Scan for the cell matching the given text and deliver its (x, y) coordinate at center. 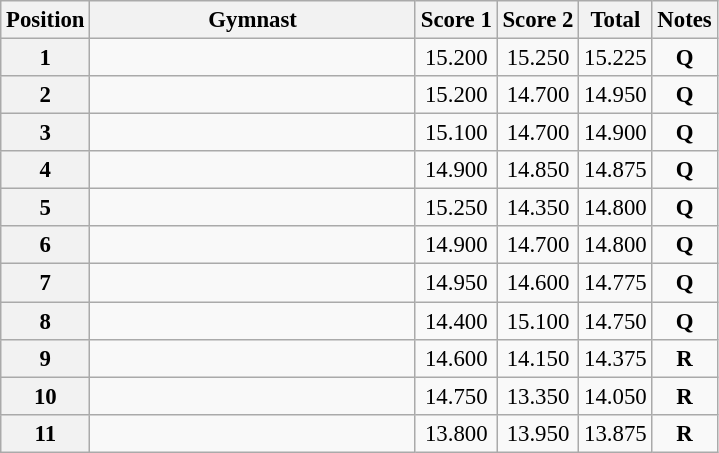
14.375 (616, 358)
7 (46, 283)
Gymnast (253, 20)
13.950 (538, 433)
11 (46, 433)
13.350 (538, 396)
1 (46, 58)
Score 2 (538, 20)
3 (46, 133)
14.350 (538, 208)
Score 1 (456, 20)
14.775 (616, 283)
14.875 (616, 170)
4 (46, 170)
Total (616, 20)
15.225 (616, 58)
14.050 (616, 396)
5 (46, 208)
13.800 (456, 433)
2 (46, 95)
14.400 (456, 321)
Notes (684, 20)
10 (46, 396)
9 (46, 358)
14.150 (538, 358)
6 (46, 245)
13.875 (616, 433)
14.850 (538, 170)
Position (46, 20)
8 (46, 321)
